Determine the [X, Y] coordinate at the center of the cell enclosing the given text.  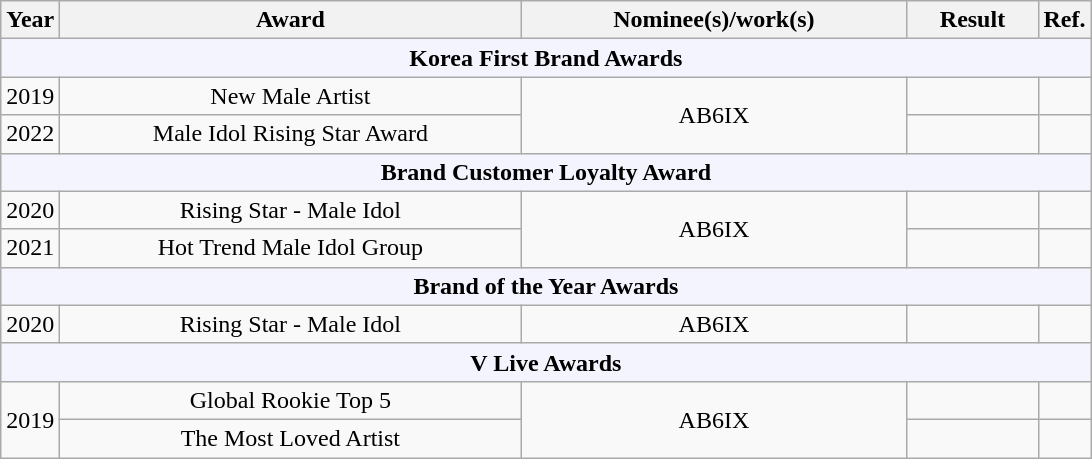
Brand of the Year Awards [546, 286]
2021 [30, 248]
Hot Trend Male Idol Group [290, 248]
Ref. [1064, 20]
Year [30, 20]
Result [972, 20]
2022 [30, 134]
Brand Customer Loyalty Award [546, 172]
Male Idol Rising Star Award [290, 134]
Global Rookie Top 5 [290, 400]
Award [290, 20]
Korea First Brand Awards [546, 58]
V Live Awards [546, 362]
New Male Artist [290, 96]
Nominee(s)/work(s) [714, 20]
The Most Loved Artist [290, 438]
